Locate the cell with the specified text and output its [X, Y] center coordinate. 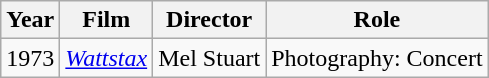
Director [210, 20]
Film [106, 20]
Role [377, 20]
Mel Stuart [210, 58]
1973 [30, 58]
Wattstax [106, 58]
Photography: Concert [377, 58]
Year [30, 20]
